From the cell containing the given text, extract its center point as (X, Y) coordinate. 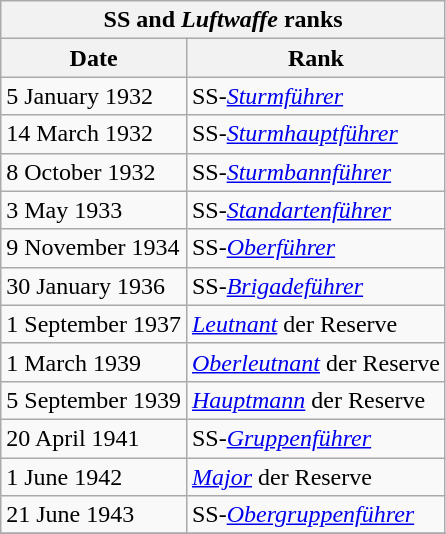
1 March 1939 (94, 362)
SS-Obergruppenführer (316, 515)
9 November 1934 (94, 248)
3 May 1933 (94, 210)
SS-Oberführer (316, 248)
21 June 1943 (94, 515)
SS-Standartenführer (316, 210)
20 April 1941 (94, 438)
SS-Sturmhauptführer (316, 134)
SS-Gruppenführer (316, 438)
Hauptmann der Reserve (316, 400)
8 October 1932 (94, 172)
Major der Reserve (316, 477)
5 September 1939 (94, 400)
SS-Sturmbannführer (316, 172)
SS and Luftwaffe ranks (224, 20)
SS-Sturmführer (316, 96)
Date (94, 58)
14 March 1932 (94, 134)
SS-Brigadeführer (316, 286)
Leutnant der Reserve (316, 324)
1 June 1942 (94, 477)
Oberleutnant der Reserve (316, 362)
30 January 1936 (94, 286)
1 September 1937 (94, 324)
5 January 1932 (94, 96)
Rank (316, 58)
